Locate the cell with the specified text and output its [x, y] center coordinate. 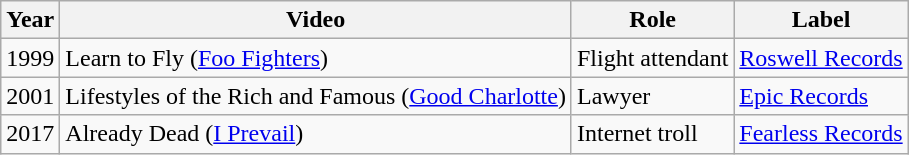
2017 [30, 134]
2001 [30, 96]
Year [30, 20]
Label [821, 20]
Learn to Fly (Foo Fighters) [316, 58]
Video [316, 20]
Already Dead (I Prevail) [316, 134]
Fearless Records [821, 134]
Roswell Records [821, 58]
Epic Records [821, 96]
Internet troll [652, 134]
Role [652, 20]
Lifestyles of the Rich and Famous (Good Charlotte) [316, 96]
Flight attendant [652, 58]
1999 [30, 58]
Lawyer [652, 96]
